Provide the (x, y) coordinate of the cell's center where the given text is located.  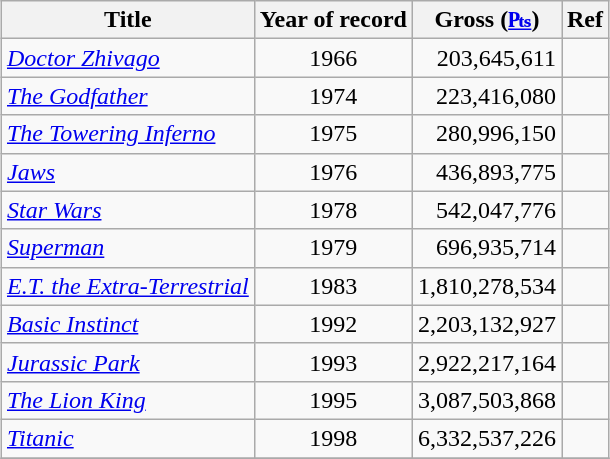
280,996,150 (486, 134)
1992 (333, 324)
Jurassic Park (128, 362)
1976 (333, 172)
Star Wars (128, 210)
Title (128, 20)
2,922,217,164 (486, 362)
Year of record (333, 20)
436,893,775 (486, 172)
2,203,132,927 (486, 324)
203,645,611 (486, 58)
Doctor Zhivago (128, 58)
696,935,714 (486, 248)
1983 (333, 286)
Ref (586, 20)
The Godfather (128, 96)
Titanic (128, 438)
1979 (333, 248)
Basic Instinct (128, 324)
1993 (333, 362)
1975 (333, 134)
1995 (333, 400)
3,087,503,868 (486, 400)
Gross (₧) (486, 20)
6,332,537,226 (486, 438)
1978 (333, 210)
E.T. the Extra-Terrestrial (128, 286)
1998 (333, 438)
The Lion King (128, 400)
542,047,776 (486, 210)
Superman (128, 248)
1966 (333, 58)
223,416,080 (486, 96)
Jaws (128, 172)
1,810,278,534 (486, 286)
The Towering Inferno (128, 134)
1974 (333, 96)
